Identify which cell holds the provided text, then report its [X, Y] central coordinate. 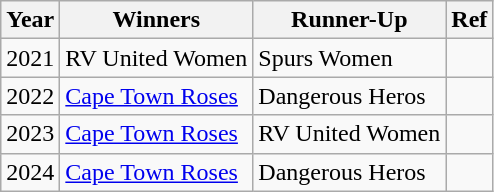
Year [30, 20]
Spurs Women [350, 58]
2024 [30, 172]
2021 [30, 58]
Runner-Up [350, 20]
2023 [30, 134]
2022 [30, 96]
Winners [156, 20]
Ref [470, 20]
